Provide the (X, Y) coordinate of the cell's center where the given text is located.  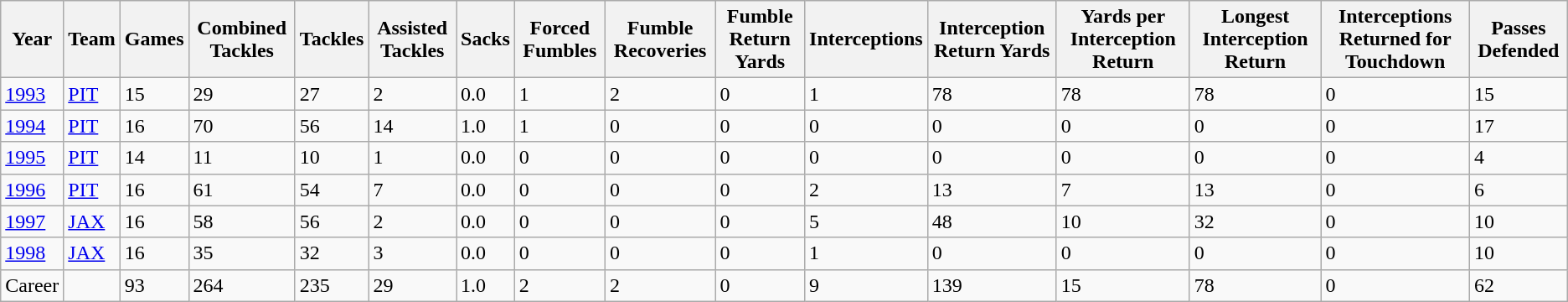
Combined Tackles (241, 39)
6 (1518, 190)
4 (1518, 158)
Interceptions Returned for Touchdown (1395, 39)
1996 (32, 190)
93 (154, 285)
27 (332, 94)
17 (1518, 126)
11 (241, 158)
Yards per Interception Return (1122, 39)
Fumble Recoveries (660, 39)
70 (241, 126)
1993 (32, 94)
Team (92, 39)
139 (992, 285)
3 (412, 253)
5 (866, 221)
Interception Return Yards (992, 39)
Games (154, 39)
1995 (32, 158)
58 (241, 221)
Interceptions (866, 39)
1997 (32, 221)
Assisted Tackles (412, 39)
62 (1518, 285)
Sacks (486, 39)
Longest Interception Return (1255, 39)
61 (241, 190)
35 (241, 253)
Fumble Return Yards (761, 39)
1998 (32, 253)
1994 (32, 126)
Year (32, 39)
48 (992, 221)
235 (332, 285)
Career (32, 285)
264 (241, 285)
Tackles (332, 39)
54 (332, 190)
9 (866, 285)
Passes Defended (1518, 39)
Forced Fumbles (560, 39)
